Detect which cell encompasses the target text, then output its (x, y) center coordinate. 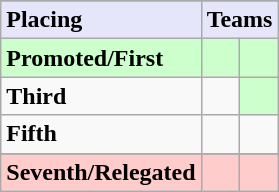
Teams (240, 20)
Third (101, 96)
Seventh/Relegated (101, 172)
Placing (101, 20)
Fifth (101, 134)
Promoted/First (101, 58)
